From the cell containing the given text, extract its center point as (X, Y) coordinate. 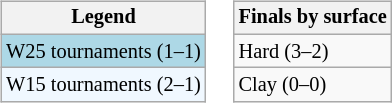
Clay (0–0) (313, 85)
Hard (3–2) (313, 51)
W25 tournaments (1–1) (103, 51)
Finals by surface (313, 18)
W15 tournaments (2–1) (103, 85)
Legend (103, 18)
